For the text-containing cell, return its midpoint in (x, y) coordinate format. 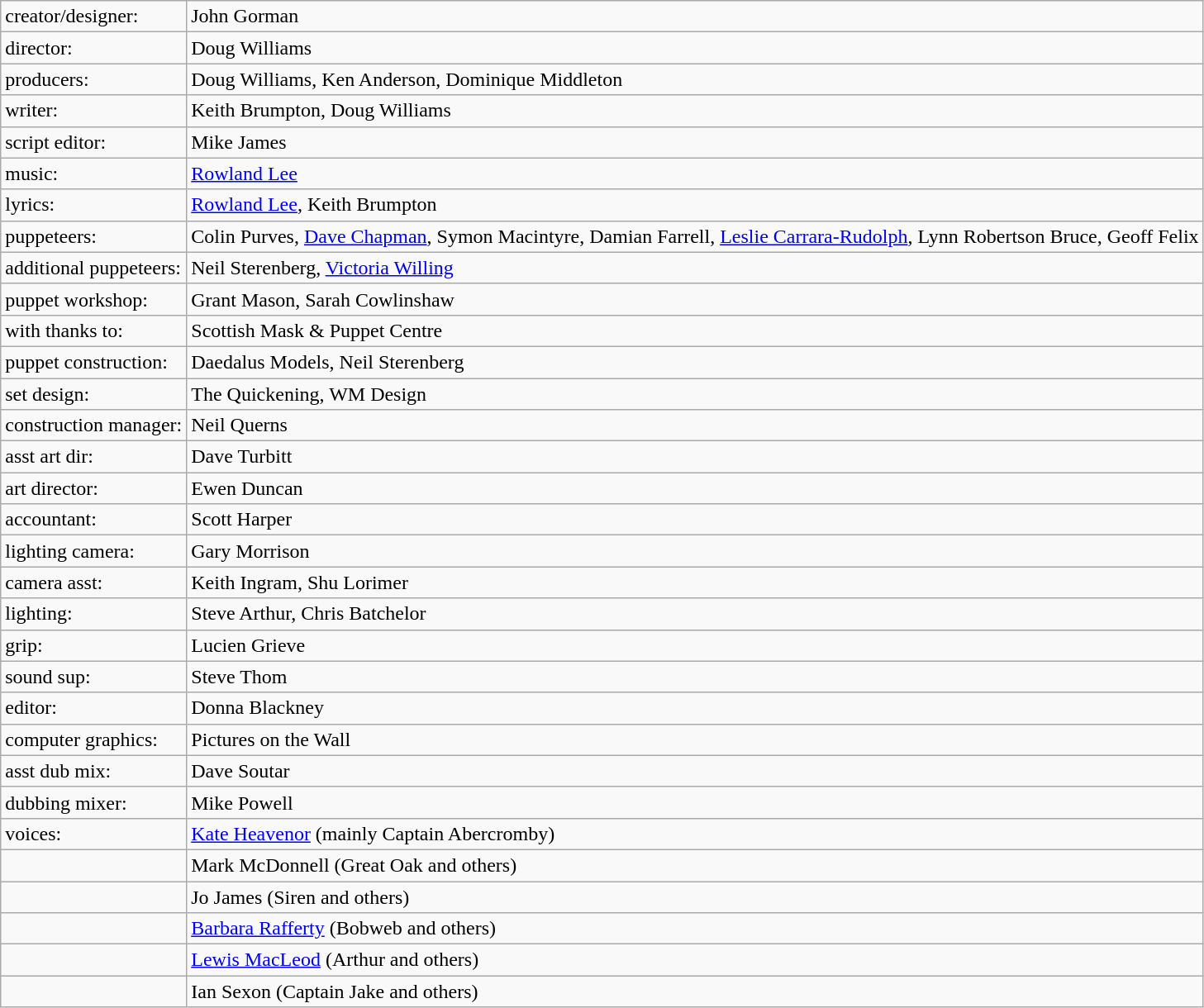
writer: (94, 111)
dubbing mixer: (94, 802)
Rowland Lee, Keith Brumpton (695, 205)
Kate Heavenor (mainly Captain Abercromby) (695, 834)
with thanks to: (94, 330)
additional puppeteers: (94, 268)
Colin Purves, Dave Chapman, Symon Macintyre, Damian Farrell, Leslie Carrara-Rudolph, Lynn Robertson Bruce, Geoff Felix (695, 236)
Ian Sexon (Captain Jake and others) (695, 991)
Mike Powell (695, 802)
Gary Morrison (695, 551)
Donna Blackney (695, 708)
puppet workshop: (94, 299)
Keith Ingram, Shu Lorimer (695, 582)
Neil Querns (695, 426)
Doug Williams, Ken Anderson, Dominique Middleton (695, 79)
lighting: (94, 614)
script editor: (94, 142)
camera asst: (94, 582)
music: (94, 174)
puppet construction: (94, 362)
Ewen Duncan (695, 488)
Dave Turbitt (695, 457)
lighting camera: (94, 551)
puppeteers: (94, 236)
Barbara Rafferty (Bobweb and others) (695, 929)
Lucien Grieve (695, 645)
art director: (94, 488)
computer graphics: (94, 739)
John Gorman (695, 17)
asst dub mix: (94, 771)
lyrics: (94, 205)
asst art dir: (94, 457)
Steve Arthur, Chris Batchelor (695, 614)
Lewis MacLeod (Arthur and others) (695, 960)
sound sup: (94, 677)
director: (94, 48)
voices: (94, 834)
Rowland Lee (695, 174)
creator/designer: (94, 17)
Mike James (695, 142)
Scottish Mask & Puppet Centre (695, 330)
Neil Sterenberg, Victoria Willing (695, 268)
Doug Williams (695, 48)
Keith Brumpton, Doug Williams (695, 111)
Pictures on the Wall (695, 739)
set design: (94, 394)
construction manager: (94, 426)
Scott Harper (695, 520)
producers: (94, 79)
Jo James (Siren and others) (695, 896)
Mark McDonnell (Great Oak and others) (695, 865)
Grant Mason, Sarah Cowlinshaw (695, 299)
The Quickening, WM Design (695, 394)
Dave Soutar (695, 771)
accountant: (94, 520)
grip: (94, 645)
Steve Thom (695, 677)
editor: (94, 708)
Daedalus Models, Neil Sterenberg (695, 362)
